Return [x, y] of the center of cell containing provided text 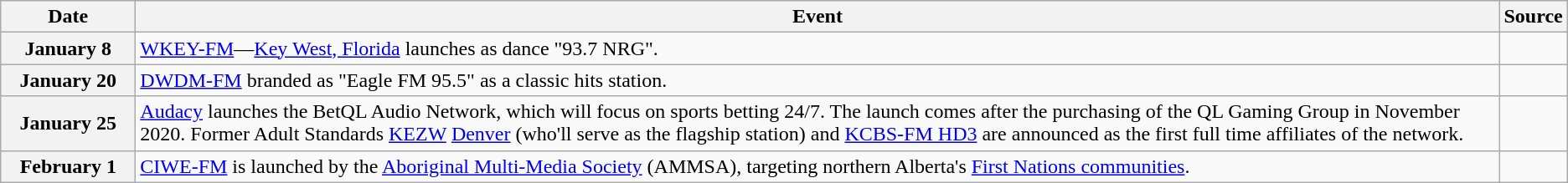
CIWE-FM is launched by the Aboriginal Multi-Media Society (AMMSA), targeting northern Alberta's First Nations communities. [818, 166]
January 8 [69, 48]
Source [1533, 17]
DWDM-FM branded as "Eagle FM 95.5" as a classic hits station. [818, 80]
January 20 [69, 80]
WKEY-FM—Key West, Florida launches as dance "93.7 NRG". [818, 48]
Date [69, 17]
February 1 [69, 166]
January 25 [69, 124]
Event [818, 17]
